Return [X, Y] of the center of cell containing provided text 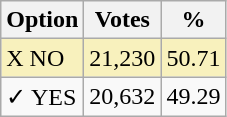
Option [42, 20]
X NO [42, 58]
✓ YES [42, 97]
Votes [122, 20]
50.71 [194, 58]
20,632 [122, 97]
% [194, 20]
49.29 [194, 97]
21,230 [122, 58]
